Extract the [X, Y] coordinate from the center of the cell holding the provided text.  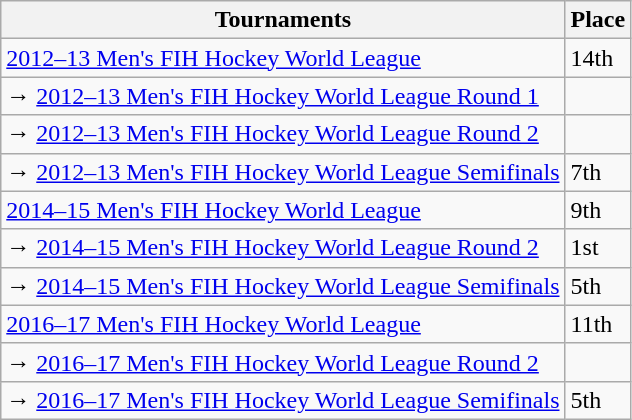
9th [598, 210]
2012–13 Men's FIH Hockey World League [283, 58]
7th [598, 172]
Tournaments [283, 20]
→ 2016–17 Men's FIH Hockey World League Semifinals [283, 400]
→ 2014–15 Men's FIH Hockey World League Round 2 [283, 248]
11th [598, 324]
14th [598, 58]
Place [598, 20]
→ 2014–15 Men's FIH Hockey World League Semifinals [283, 286]
2016–17 Men's FIH Hockey World League [283, 324]
→ 2012–13 Men's FIH Hockey World League Semifinals [283, 172]
1st [598, 248]
2014–15 Men's FIH Hockey World League [283, 210]
→ 2012–13 Men's FIH Hockey World League Round 1 [283, 96]
→ 2012–13 Men's FIH Hockey World League Round 2 [283, 134]
→ 2016–17 Men's FIH Hockey World League Round 2 [283, 362]
